From the cell containing the given text, extract its center point as [x, y] coordinate. 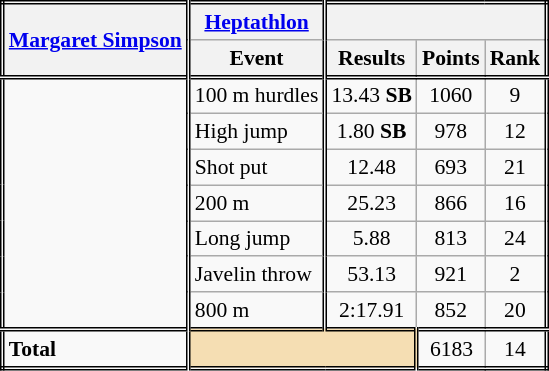
14 [516, 348]
12 [516, 132]
1.80 SB [371, 132]
Shot put [256, 168]
2 [516, 275]
866 [451, 203]
Results [371, 58]
9 [516, 96]
200 m [256, 203]
21 [516, 168]
693 [451, 168]
13.43 SB [371, 96]
813 [451, 239]
Margaret Simpson [95, 40]
Event [256, 58]
20 [516, 310]
Long jump [256, 239]
978 [451, 132]
25.23 [371, 203]
Heptathlon [256, 22]
24 [516, 239]
6183 [451, 348]
Points [451, 58]
53.13 [371, 275]
800 m [256, 310]
2:17.91 [371, 310]
921 [451, 275]
Rank [516, 58]
1060 [451, 96]
High jump [256, 132]
5.88 [371, 239]
16 [516, 203]
852 [451, 310]
12.48 [371, 168]
100 m hurdles [256, 96]
Total [95, 348]
Javelin throw [256, 275]
